Extract the [x, y] coordinate from the center of the cell holding the provided text.  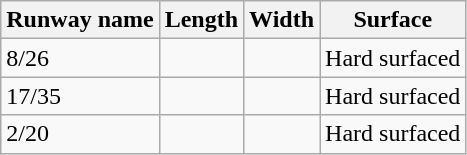
Width [282, 20]
2/20 [80, 134]
8/26 [80, 58]
Runway name [80, 20]
17/35 [80, 96]
Surface [393, 20]
Length [201, 20]
